Find where the given text appears and provide that cell's center as [X, Y] coordinate. 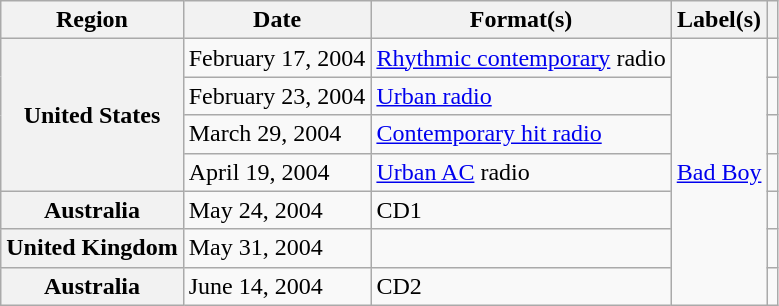
May 24, 2004 [277, 210]
Label(s) [719, 20]
CD1 [521, 210]
Contemporary hit radio [521, 134]
March 29, 2004 [277, 134]
Urban AC radio [521, 172]
February 23, 2004 [277, 96]
Format(s) [521, 20]
Bad Boy [719, 172]
United States [92, 115]
April 19, 2004 [277, 172]
February 17, 2004 [277, 58]
May 31, 2004 [277, 248]
June 14, 2004 [277, 286]
CD2 [521, 286]
Date [277, 20]
Urban radio [521, 96]
Region [92, 20]
United Kingdom [92, 248]
Rhythmic contemporary radio [521, 58]
